Detect which cell encompasses the target text, then output its (X, Y) center coordinate. 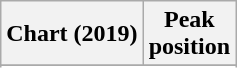
Chart (2019) (72, 34)
Peakposition (189, 34)
